Pinpoint the cell where the given text exists, returning its [X, Y] midpoint coordinate. 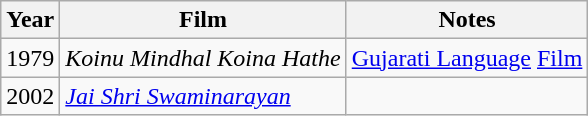
Koinu Mindhal Koina Hathe [203, 58]
Year [30, 20]
1979 [30, 58]
Jai Shri Swaminarayan [203, 96]
2002 [30, 96]
Notes [467, 20]
Film [203, 20]
Gujarati Language Film [467, 58]
